Return [X, Y] of the center of cell containing provided text 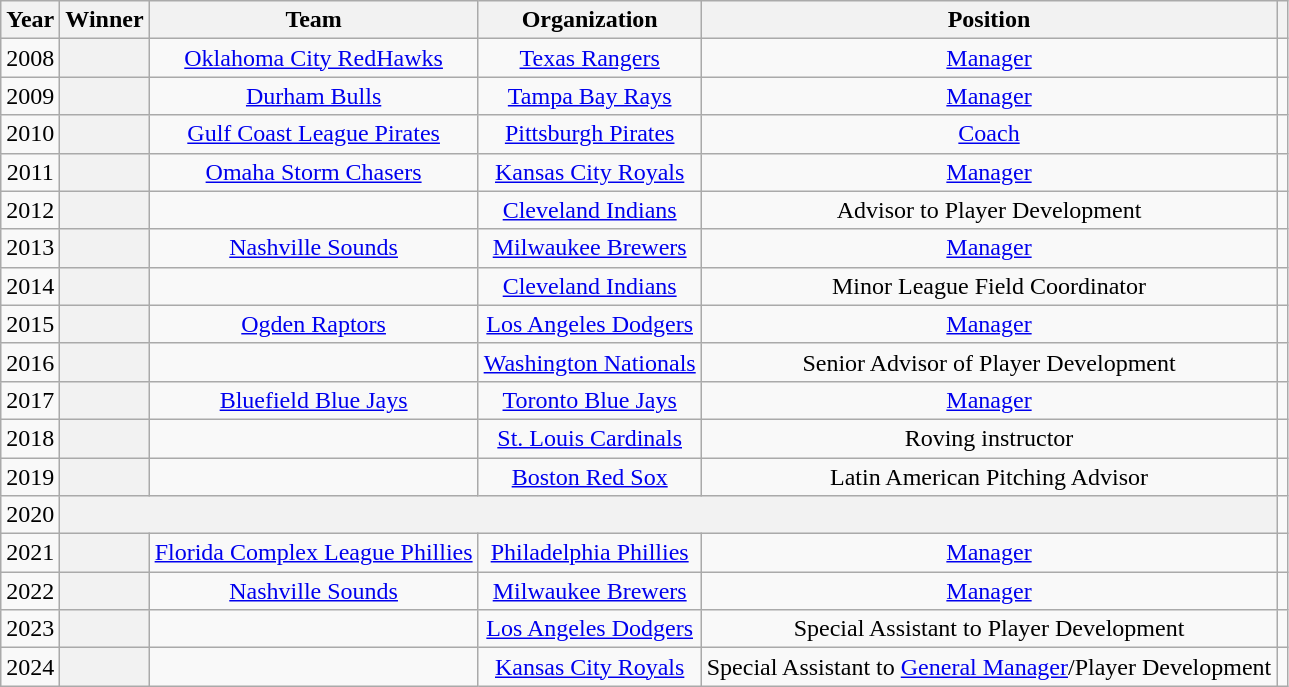
2022 [30, 591]
2020 [30, 515]
2018 [30, 438]
2008 [30, 58]
Year [30, 20]
Special Assistant to General Manager/Player Development [989, 667]
2017 [30, 400]
2014 [30, 286]
Roving instructor [989, 438]
St. Louis Cardinals [590, 438]
Washington Nationals [590, 362]
Durham Bulls [314, 96]
2024 [30, 667]
Advisor to Player Development [989, 210]
Tampa Bay Rays [590, 96]
2010 [30, 134]
Team [314, 20]
Florida Complex League Phillies [314, 553]
2019 [30, 477]
2009 [30, 96]
Texas Rangers [590, 58]
2012 [30, 210]
Pittsburgh Pirates [590, 134]
Boston Red Sox [590, 477]
Toronto Blue Jays [590, 400]
Position [989, 20]
Omaha Storm Chasers [314, 172]
Philadelphia Phillies [590, 553]
2023 [30, 629]
Gulf Coast League Pirates [314, 134]
2015 [30, 324]
Winner [104, 20]
Bluefield Blue Jays [314, 400]
Ogden Raptors [314, 324]
Special Assistant to Player Development [989, 629]
Coach [989, 134]
Oklahoma City RedHawks [314, 58]
2021 [30, 553]
Minor League Field Coordinator [989, 286]
Organization [590, 20]
Latin American Pitching Advisor [989, 477]
2016 [30, 362]
Senior Advisor of Player Development [989, 362]
2011 [30, 172]
2013 [30, 248]
